Identify which cell holds the provided text, then report its (X, Y) central coordinate. 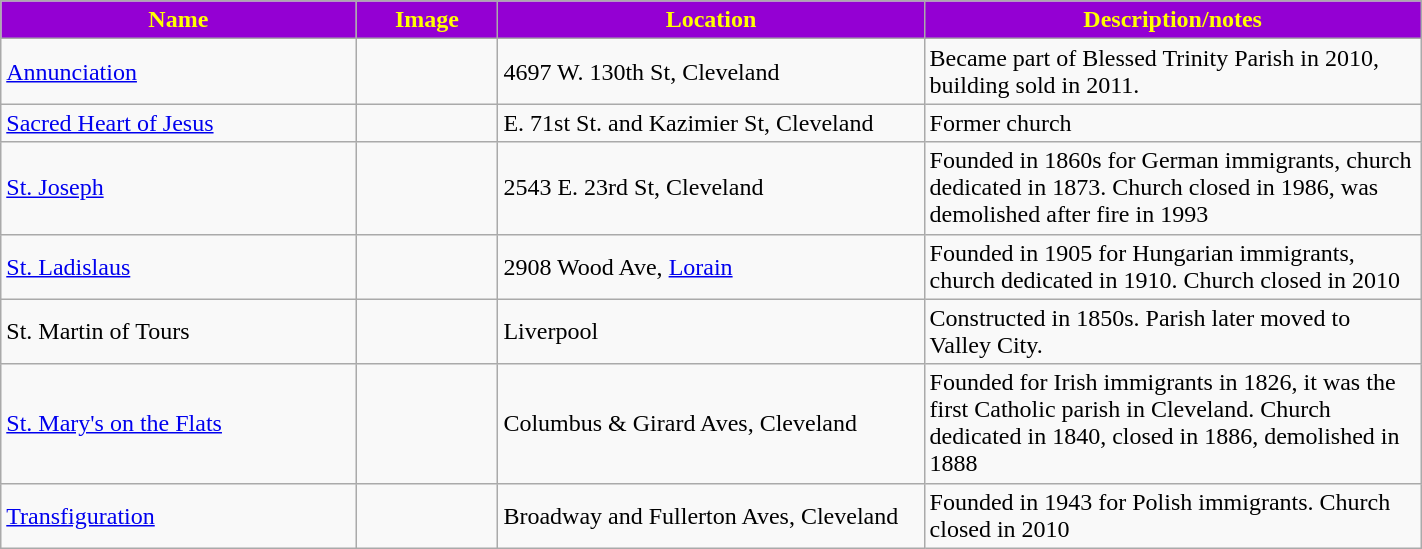
Became part of Blessed Trinity Parish in 2010, building sold in 2011. (1172, 72)
Location (711, 20)
2543 E. 23rd St, Cleveland (711, 188)
Former church (1172, 123)
St. Martin of Tours (178, 332)
Founded in 1943 for Polish immigrants. Church closed in 2010 (1172, 516)
Image (427, 20)
Founded for Irish immigrants in 1826, it was the first Catholic parish in Cleveland. Church dedicated in 1840, closed in 1886, demolished in 1888 (1172, 424)
Constructed in 1850s. Parish later moved to Valley City. (1172, 332)
St. Mary's on the Flats (178, 424)
2908 Wood Ave, Lorain (711, 266)
Columbus & Girard Aves, Cleveland (711, 424)
Founded in 1860s for German immigrants, church dedicated in 1873. Church closed in 1986, was demolished after fire in 1993 (1172, 188)
St. Ladislaus (178, 266)
Founded in 1905 for Hungarian immigrants, church dedicated in 1910. Church closed in 2010 (1172, 266)
Transfiguration (178, 516)
Annunciation (178, 72)
Broadway and Fullerton Aves, Cleveland (711, 516)
St. Joseph (178, 188)
E. 71st St. and Kazimier St, Cleveland (711, 123)
Name (178, 20)
Liverpool (711, 332)
4697 W. 130th St, Cleveland (711, 72)
Description/notes (1172, 20)
Sacred Heart of Jesus (178, 123)
